Search for the cell housing the specified text and yield its [X, Y] center coordinate. 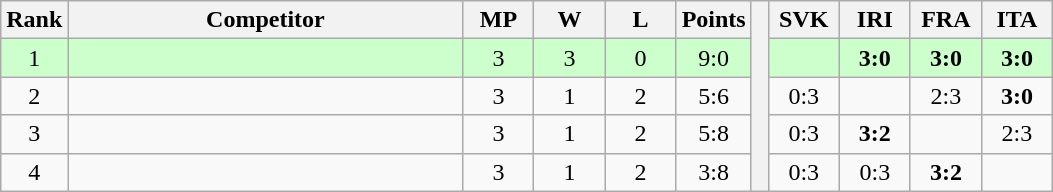
IRI [874, 20]
FRA [946, 20]
Competitor [266, 20]
SVK [804, 20]
MP [498, 20]
L [640, 20]
3:8 [714, 172]
0 [640, 58]
5:6 [714, 96]
5:8 [714, 134]
9:0 [714, 58]
ITA [1016, 20]
W [570, 20]
Rank [34, 20]
4 [34, 172]
Points [714, 20]
